Return [X, Y] of the center of cell containing provided text 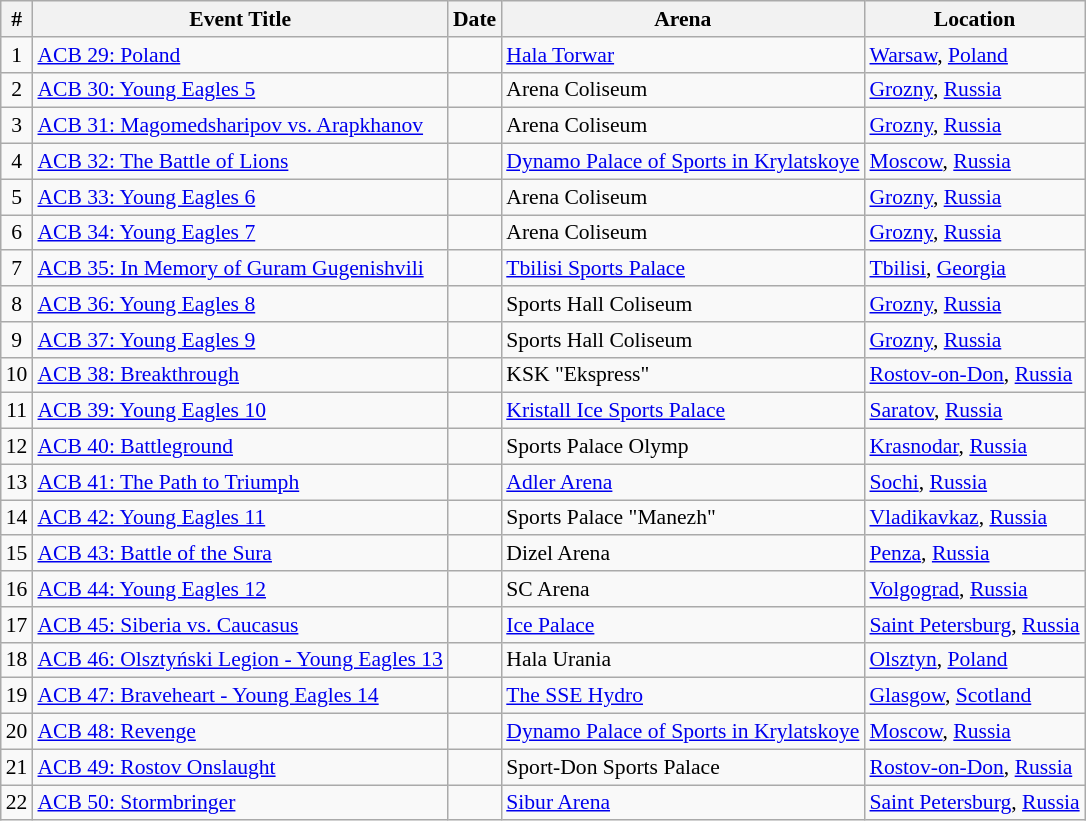
2 [17, 90]
17 [17, 625]
12 [17, 447]
ACB 32: The Battle of Lions [240, 162]
ACB 35: In Memory of Guram Gugenishvili [240, 269]
# [17, 19]
Warsaw, Poland [974, 55]
22 [17, 803]
ACB 49: Rostov Onslaught [240, 767]
ACB 36: Young Eagles 8 [240, 304]
Adler Arena [682, 482]
ACB 33: Young Eagles 6 [240, 197]
Dizel Arena [682, 554]
19 [17, 696]
6 [17, 233]
Tbilisi Sports Palace [682, 269]
Volgograd, Russia [974, 589]
15 [17, 554]
18 [17, 660]
4 [17, 162]
ACB 30: Young Eagles 5 [240, 90]
Vladikavkaz, Russia [974, 518]
Arena [682, 19]
SC Arena [682, 589]
ACB 37: Young Eagles 9 [240, 340]
ACB 29: Poland [240, 55]
16 [17, 589]
ACB 39: Young Eagles 10 [240, 411]
Location [974, 19]
21 [17, 767]
Sport-Don Sports Palace [682, 767]
ACB 40: Battleground [240, 447]
ACB 38: Breakthrough [240, 375]
The SSE Hydro [682, 696]
1 [17, 55]
11 [17, 411]
Glasgow, Scotland [974, 696]
Penza, Russia [974, 554]
Sochi, Russia [974, 482]
8 [17, 304]
20 [17, 732]
KSK "Ekspress" [682, 375]
Sports Palace "Manezh" [682, 518]
Date [474, 19]
10 [17, 375]
5 [17, 197]
ACB 41: The Path to Triumph [240, 482]
Krasnodar, Russia [974, 447]
ACB 48: Revenge [240, 732]
Sports Palace Olymp [682, 447]
Tbilisi, Georgia [974, 269]
Event Title [240, 19]
ACB 45: Siberia vs. Caucasus [240, 625]
ACB 46: Olsztyński Legion - Young Eagles 13 [240, 660]
Hala Torwar [682, 55]
ACB 31: Magomedsharipov vs. Arapkhanov [240, 126]
ACB 42: Young Eagles 11 [240, 518]
Sibur Arena [682, 803]
Kristall Ice Sports Palace [682, 411]
9 [17, 340]
Ice Palace [682, 625]
7 [17, 269]
ACB 34: Young Eagles 7 [240, 233]
Saratov, Russia [974, 411]
Olsztyn, Poland [974, 660]
ACB 50: Stormbringer [240, 803]
ACB 43: Battle of the Sura [240, 554]
14 [17, 518]
3 [17, 126]
ACB 44: Young Eagles 12 [240, 589]
ACB 47: Braveheart - Young Eagles 14 [240, 696]
Hala Urania [682, 660]
13 [17, 482]
